From the cell containing the given text, extract its center point as [x, y] coordinate. 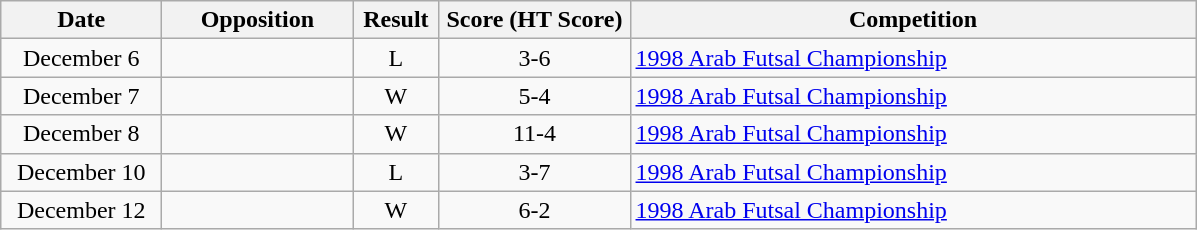
Result [396, 20]
December 8 [82, 134]
Competition [913, 20]
Date [82, 20]
December 12 [82, 210]
3-7 [534, 172]
6-2 [534, 210]
3-6 [534, 58]
Score (HT Score) [534, 20]
December 6 [82, 58]
5-4 [534, 96]
Opposition [258, 20]
December 7 [82, 96]
December 10 [82, 172]
11-4 [534, 134]
